Extract the [X, Y] coordinate from the center of the cell holding the provided text.  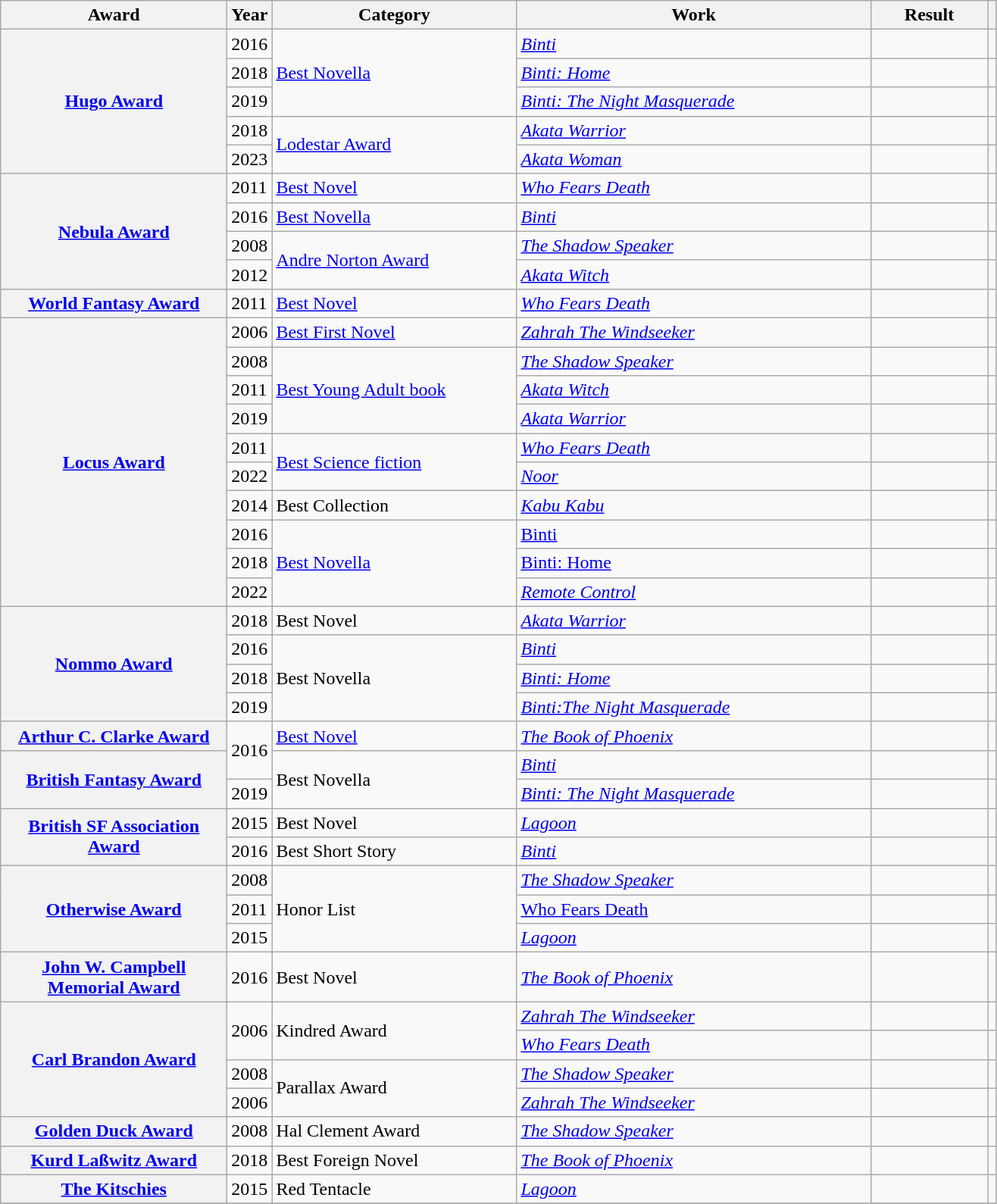
John W. Campbell Memorial Award [114, 977]
Work [694, 15]
Lodestar Award [394, 145]
Award [114, 15]
Nommo Award [114, 664]
Year [250, 15]
Nebula Award [114, 231]
Binti:The Night Masquerade [694, 707]
Best Short Story [394, 852]
Best Foreign Novel [394, 1160]
Remote Control [694, 592]
Golden Duck Award [114, 1131]
Kindred Award [394, 1030]
World Fantasy Award [114, 303]
British SF Association Award [114, 837]
2012 [250, 274]
British Fantasy Award [114, 779]
Kurd Laßwitz Award [114, 1160]
Arthur C. Clarke Award [114, 736]
Best First Novel [394, 332]
Kabu Kabu [694, 505]
Locus Award [114, 462]
Akata Woman [694, 159]
Red Tentacle [394, 1189]
Hugo Award [114, 102]
Carl Brandon Award [114, 1059]
Andre Norton Award [394, 260]
Hal Clement Award [394, 1131]
Best Science fiction [394, 462]
Best Young Adult book [394, 390]
Parallax Award [394, 1088]
2023 [250, 159]
Noor [694, 477]
2014 [250, 505]
Honor List [394, 909]
The Kitschies [114, 1189]
Result [929, 15]
Otherwise Award [114, 909]
Category [394, 15]
Best Collection [394, 505]
